Extract the [x, y] coordinate from the center of the cell holding the provided text.  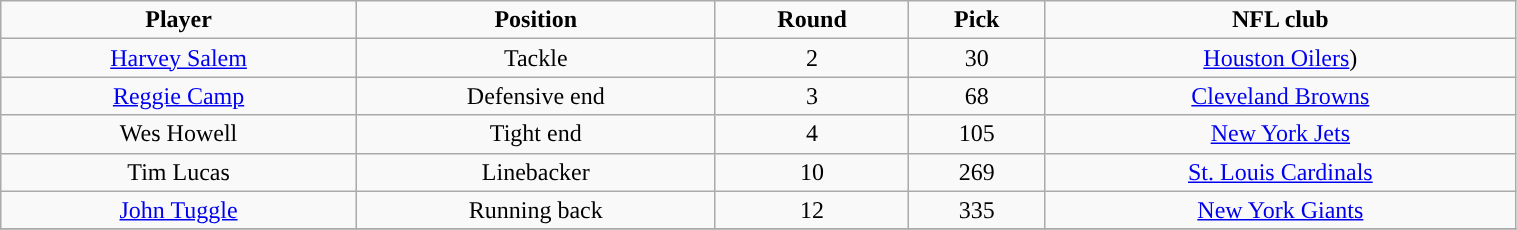
St. Louis Cardinals [1280, 172]
Linebacker [536, 172]
10 [812, 172]
New York Giants [1280, 210]
Harvey Salem [179, 58]
Houston Oilers) [1280, 58]
NFL club [1280, 20]
Pick [977, 20]
Tackle [536, 58]
Cleveland Browns [1280, 96]
30 [977, 58]
335 [977, 210]
Running back [536, 210]
Round [812, 20]
Position [536, 20]
12 [812, 210]
Reggie Camp [179, 96]
Tim Lucas [179, 172]
269 [977, 172]
Tight end [536, 134]
Wes Howell [179, 134]
105 [977, 134]
2 [812, 58]
4 [812, 134]
Player [179, 20]
Defensive end [536, 96]
John Tuggle [179, 210]
68 [977, 96]
New York Jets [1280, 134]
3 [812, 96]
